Locate the cell with the specified text and output its [x, y] center coordinate. 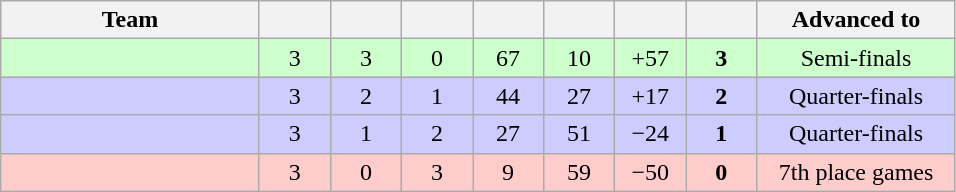
59 [580, 172]
−50 [650, 172]
−24 [650, 134]
+17 [650, 96]
+57 [650, 58]
Semi-finals [856, 58]
Advanced to [856, 20]
67 [508, 58]
10 [580, 58]
7th place games [856, 172]
51 [580, 134]
9 [508, 172]
44 [508, 96]
Team [130, 20]
